Return the (X, Y) coordinate for the center point of the cell that contains the specified text.  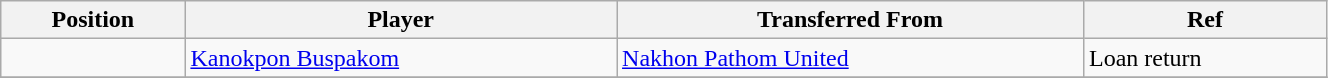
Transferred From (850, 20)
Nakhon Pathom United (850, 58)
Loan return (1204, 58)
Position (93, 20)
Kanokpon Buspakom (401, 58)
Player (401, 20)
Ref (1204, 20)
